Provide the [X, Y] coordinate of the cell's center where the given text is located.  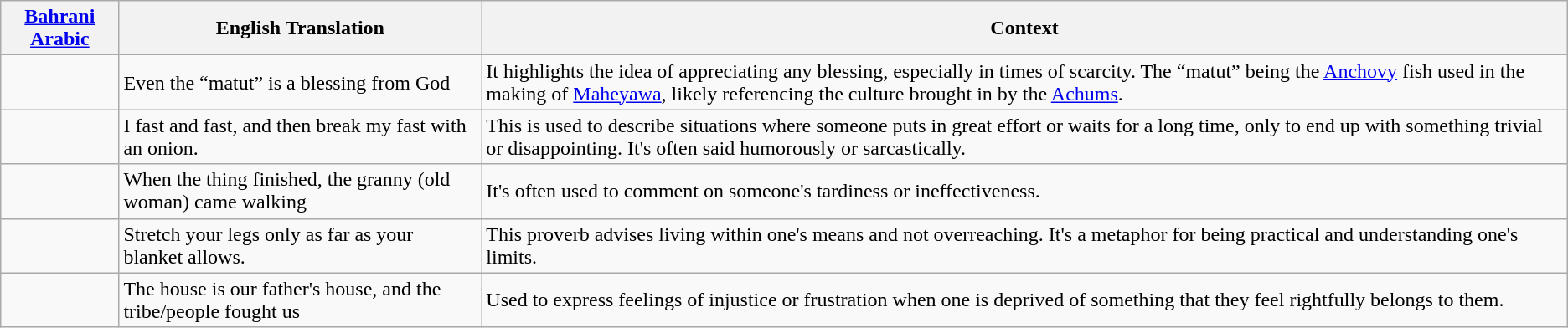
Used to express feelings of injustice or frustration when one is deprived of something that they feel rightfully belongs to them. [1024, 300]
Even the “matut” is a blessing from God [300, 82]
It's often used to comment on someone's tardiness or ineffectiveness. [1024, 191]
I fast and fast, and then break my fast with an onion. [300, 137]
English Translation [300, 28]
The house is our father's house, and the tribe/people fought us [300, 300]
This proverb advises living within one's means and not overreaching. It's a metaphor for being practical and understanding one's limits. [1024, 246]
Bahrani Arabic [60, 28]
Stretch your legs only as far as your blanket allows. [300, 246]
When the thing finished, the granny (old woman) came walking [300, 191]
Context [1024, 28]
